Find where the given text appears and provide that cell's center as [X, Y] coordinate. 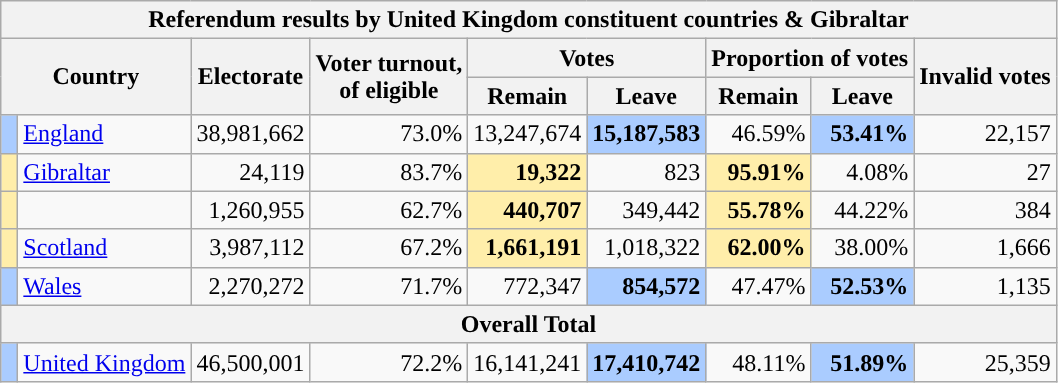
48.11% [758, 362]
Wales [104, 286]
62.00% [758, 248]
United Kingdom [104, 362]
3,987,112 [250, 248]
71.7% [389, 286]
72.2% [389, 362]
384 [985, 210]
67.2% [389, 248]
Voter turnout, of eligible [389, 77]
Overall Total [528, 324]
38,981,662 [250, 134]
25,359 [985, 362]
772,347 [528, 286]
22,157 [985, 134]
73.0% [389, 134]
55.78% [758, 210]
44.22% [862, 210]
England [104, 134]
440,707 [528, 210]
Electorate [250, 77]
823 [646, 172]
Invalid votes [985, 77]
Proportion of votes [810, 58]
1,018,322 [646, 248]
27 [985, 172]
1,661,191 [528, 248]
2,270,272 [250, 286]
854,572 [646, 286]
51.89% [862, 362]
Votes [587, 58]
46,500,001 [250, 362]
Scotland [104, 248]
1,135 [985, 286]
47.47% [758, 286]
19,322 [528, 172]
15,187,583 [646, 134]
46.59% [758, 134]
53.41% [862, 134]
17,410,742 [646, 362]
16,141,241 [528, 362]
52.53% [862, 286]
83.7% [389, 172]
13,247,674 [528, 134]
62.7% [389, 210]
Referendum results by United Kingdom constituent countries & Gibraltar [528, 20]
24,119 [250, 172]
38.00% [862, 248]
Gibraltar [104, 172]
95.91% [758, 172]
349,442 [646, 210]
1,666 [985, 248]
Country [96, 77]
4.08% [862, 172]
1,260,955 [250, 210]
